Scan for the cell matching the given text and deliver its [X, Y] coordinate at center. 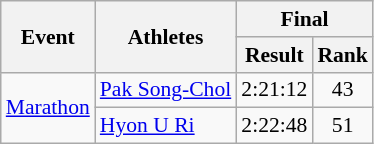
Event [48, 36]
Rank [342, 55]
43 [342, 90]
2:22:48 [274, 126]
Final [304, 19]
Pak Song-Chol [166, 90]
51 [342, 126]
Result [274, 55]
Hyon U Ri [166, 126]
2:21:12 [274, 90]
Athletes [166, 36]
Marathon [48, 108]
